Provide the [x, y] coordinate of the cell's center where the given text is located.  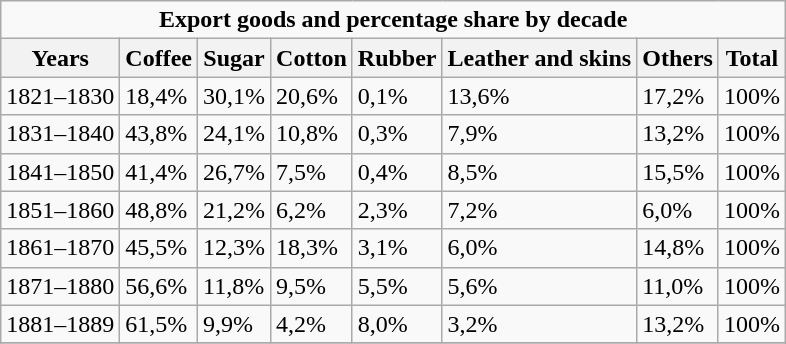
7,2% [540, 210]
9,5% [312, 286]
17,2% [678, 96]
Coffee [159, 58]
12,3% [234, 248]
Years [60, 58]
8,5% [540, 172]
1851–1860 [60, 210]
41,4% [159, 172]
48,8% [159, 210]
Others [678, 58]
0,3% [397, 134]
1861–1870 [60, 248]
1821–1830 [60, 96]
0,4% [397, 172]
Sugar [234, 58]
5,5% [397, 286]
14,8% [678, 248]
26,7% [234, 172]
Rubber [397, 58]
6,2% [312, 210]
20,6% [312, 96]
43,8% [159, 134]
5,6% [540, 286]
21,2% [234, 210]
10,8% [312, 134]
15,5% [678, 172]
3,2% [540, 324]
13,6% [540, 96]
30,1% [234, 96]
4,2% [312, 324]
18,4% [159, 96]
Cotton [312, 58]
56,6% [159, 286]
7,9% [540, 134]
8,0% [397, 324]
Leather and skins [540, 58]
24,1% [234, 134]
Total [752, 58]
Export goods and percentage share by decade [394, 20]
1871–1880 [60, 286]
18,3% [312, 248]
2,3% [397, 210]
61,5% [159, 324]
11,0% [678, 286]
1831–1840 [60, 134]
45,5% [159, 248]
9,9% [234, 324]
11,8% [234, 286]
1841–1850 [60, 172]
3,1% [397, 248]
1881–1889 [60, 324]
7,5% [312, 172]
0,1% [397, 96]
